Identify which cell holds the provided text, then report its (X, Y) central coordinate. 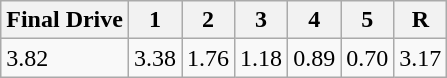
R (420, 20)
0.70 (368, 58)
3.17 (420, 58)
2 (208, 20)
3.82 (65, 58)
0.89 (314, 58)
1 (154, 20)
4 (314, 20)
5 (368, 20)
3.38 (154, 58)
1.18 (262, 58)
1.76 (208, 58)
3 (262, 20)
Final Drive (65, 20)
